From the cell containing the given text, extract its center point as (x, y) coordinate. 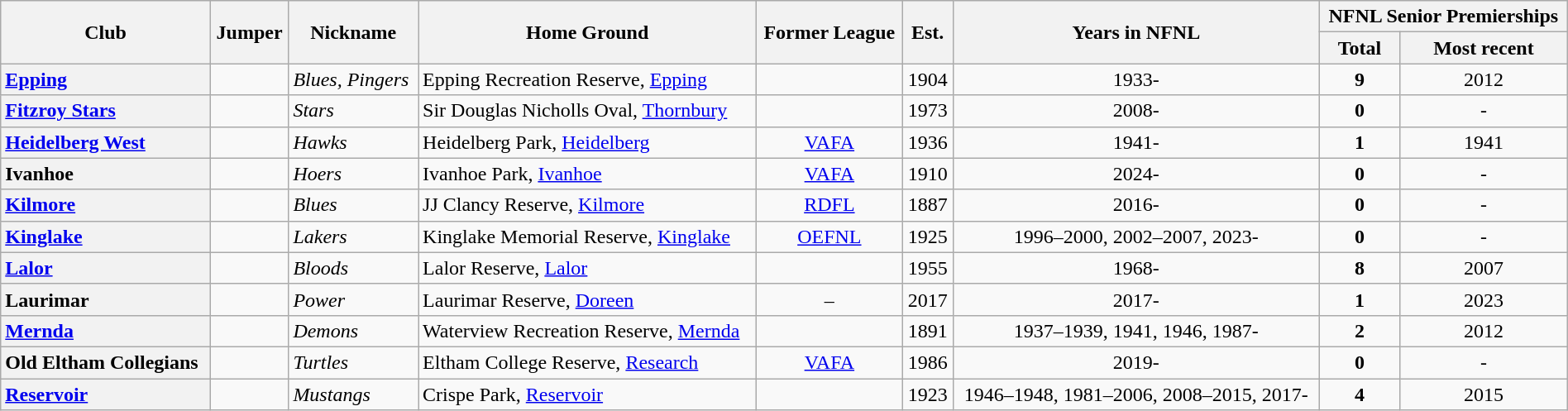
Nickname (354, 32)
Blues, Pingers (354, 79)
1925 (928, 237)
9 (1360, 79)
Hoers (354, 174)
Kinglake (106, 237)
2007 (1484, 268)
Crispe Park, Reservoir (587, 394)
Home Ground (587, 32)
2016- (1136, 205)
RDFL (829, 205)
Est. (928, 32)
Mernda (106, 331)
Total (1360, 48)
2023 (1484, 299)
– (829, 299)
1968- (1136, 268)
Lalor Reserve, Lalor (587, 268)
4 (1360, 394)
Lakers (354, 237)
Turtles (354, 362)
1941 (1484, 142)
2019- (1136, 362)
Fitzroy Stars (106, 111)
1996–2000, 2002–2007, 2023- (1136, 237)
Heidelberg Park, Heidelberg (587, 142)
Eltham College Reserve, Research (587, 362)
1936 (928, 142)
1904 (928, 79)
1933- (1136, 79)
Old Eltham Collegians (106, 362)
Heidelberg West (106, 142)
Stars (354, 111)
Epping (106, 79)
Blues (354, 205)
Epping Recreation Reserve, Epping (587, 79)
2024- (1136, 174)
Bloods (354, 268)
Waterview Recreation Reserve, Mernda (587, 331)
Kilmore (106, 205)
1986 (928, 362)
OEFNL (829, 237)
1887 (928, 205)
Years in NFNL (1136, 32)
Former League (829, 32)
1937–1939, 1941, 1946, 1987- (1136, 331)
1973 (928, 111)
Lalor (106, 268)
8 (1360, 268)
Most recent (1484, 48)
Laurimar (106, 299)
1891 (928, 331)
JJ Clancy Reserve, Kilmore (587, 205)
1955 (928, 268)
1910 (928, 174)
2015 (1484, 394)
NFNL Senior Premierships (1443, 17)
Demons (354, 331)
Laurimar Reserve, Doreen (587, 299)
1946–1948, 1981–2006, 2008–2015, 2017- (1136, 394)
2008- (1136, 111)
Ivanhoe (106, 174)
Reservoir (106, 394)
Jumper (249, 32)
2017- (1136, 299)
2017 (928, 299)
1923 (928, 394)
Mustangs (354, 394)
Club (106, 32)
Sir Douglas Nicholls Oval, Thornbury (587, 111)
1941- (1136, 142)
Kinglake Memorial Reserve, Kinglake (587, 237)
Hawks (354, 142)
Ivanhoe Park, Ivanhoe (587, 174)
Power (354, 299)
2 (1360, 331)
